Locate the cell with the specified text and output its [x, y] center coordinate. 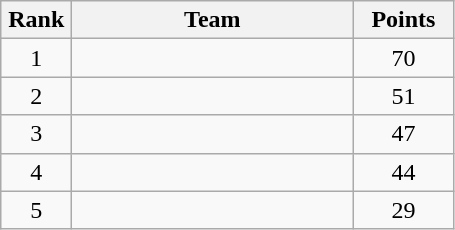
Team [212, 20]
3 [36, 134]
5 [36, 210]
29 [404, 210]
4 [36, 172]
44 [404, 172]
Points [404, 20]
2 [36, 96]
47 [404, 134]
Rank [36, 20]
70 [404, 58]
1 [36, 58]
51 [404, 96]
